Return the (x, y) coordinate for the center point of the cell that contains the specified text.  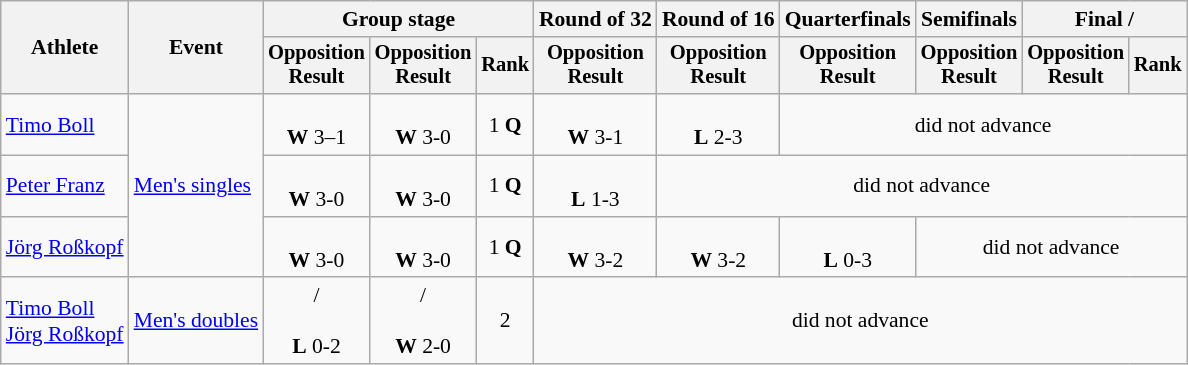
/L 0-2 (316, 322)
Timo Boll (65, 124)
Men's doubles (196, 322)
L 2-3 (718, 124)
Athlete (65, 48)
Semifinals (970, 19)
Peter Franz (65, 186)
Final / (1104, 19)
Jörg Roßkopf (65, 248)
Men's singles (196, 186)
Timo Boll Jörg Roßkopf (65, 322)
2 (505, 322)
/W 2-0 (424, 322)
Quarterfinals (848, 19)
Round of 16 (718, 19)
L 1-3 (596, 186)
L 0-3 (848, 248)
Round of 32 (596, 19)
Group stage (398, 19)
W 3–1 (316, 124)
Event (196, 48)
W 3-1 (596, 124)
